Return (X, Y) of the center of cell containing provided text 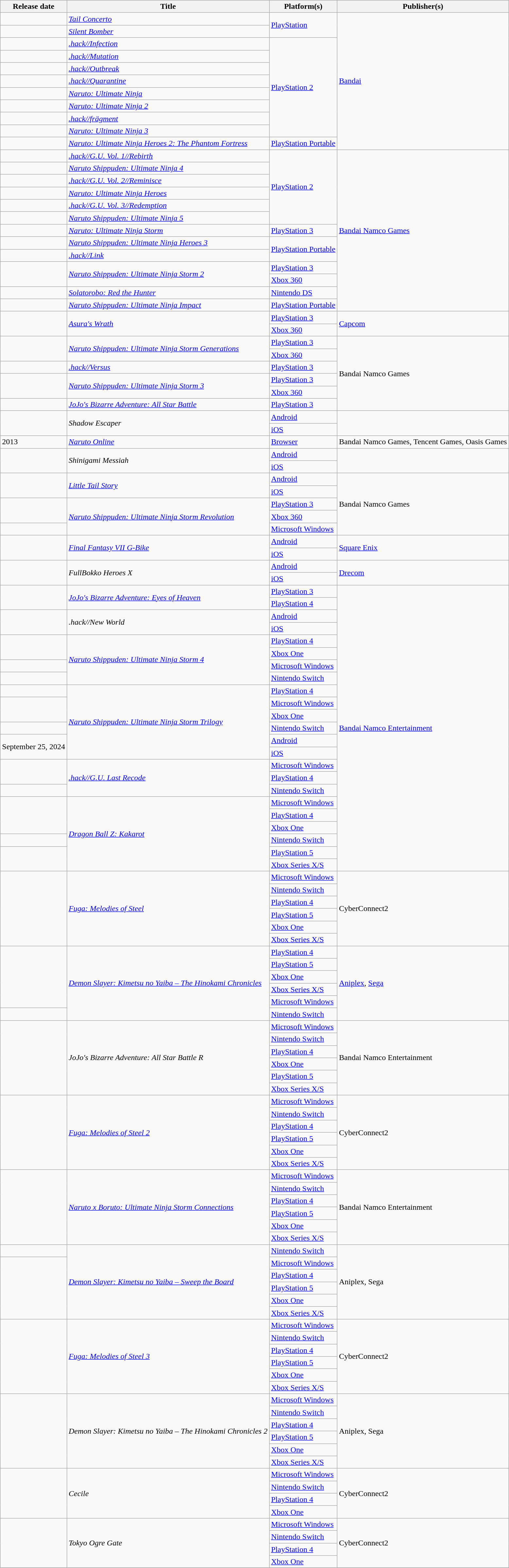
Bandai Namco Games, Tencent Games, Oasis Games (423, 442)
Little Tail Story (168, 485)
.hack//New World (168, 622)
Cecile (168, 1493)
Naruto Shippuden: Ultimate Ninja 5 (168, 218)
Naruto: Ultimate Ninja (168, 93)
Title (168, 7)
JoJo's Bizarre Adventure: All Star Battle R (168, 1058)
Naruto Shippuden: Ultimate Ninja Storm 3 (168, 386)
Naruto Shippuden: Ultimate Ninja Storm 4 (168, 660)
Naruto x Boruto: Ultimate Ninja Storm Connections (168, 1207)
.hack//Versus (168, 367)
Asura's Wrath (168, 324)
Fuga: Melodies of Steel 2 (168, 1132)
Bandai (423, 81)
Naruto Online (168, 442)
Naruto Shippuden: Ultimate Ninja Storm Revolution (168, 516)
.hack//Outbreak (168, 69)
Naruto Shippuden: Ultimate Ninja 4 (168, 168)
Naruto: Ultimate Ninja Storm (168, 230)
Naruto: Ultimate Ninja 3 (168, 131)
Naruto Shippuden: Ultimate Ninja Storm Trilogy (168, 722)
Demon Slayer: Kimetsu no Yaiba – The Hinokami Chronicles (168, 983)
JoJo's Bizarre Adventure: All Star Battle (168, 405)
.hack//frägment (168, 118)
.hack//G.U. Vol. 3//Redemption (168, 206)
Drecom (423, 573)
.hack//Mutation (168, 56)
.hack//G.U. Vol. 1//Rebirth (168, 156)
.hack//Quarantine (168, 81)
Fuga: Melodies of Steel (168, 908)
Demon Slayer: Kimetsu no Yaiba – The Hinokami Chronicles 2 (168, 1431)
Dragon Ball Z: Kakarot (168, 834)
Release date (34, 7)
Fuga: Melodies of Steel 3 (168, 1356)
JoJo's Bizarre Adventure: Eyes of Heaven (168, 598)
Demon Slayer: Kimetsu no Yaiba – Sweep the Board (168, 1282)
.hack//G.U. Last Recode (168, 778)
Shinigami Messiah (168, 461)
Browser (303, 442)
Final Fantasy VII G-Bike (168, 548)
Capcom (423, 324)
PlayStation (303, 25)
.hack//Link (168, 255)
Naruto: Ultimate Ninja Heroes 2: The Phantom Fortress (168, 143)
Naruto Shippuden: Ultimate Ninja Heroes 3 (168, 243)
Shadow Escaper (168, 423)
Tokyo Ogre Gate (168, 1543)
Naruto: Ultimate Ninja Heroes (168, 193)
Publisher(s) (423, 7)
September 25, 2024 (34, 747)
Naruto: Ultimate Ninja 2 (168, 106)
Naruto Shippuden: Ultimate Ninja Storm 2 (168, 274)
Nintendo DS (303, 293)
Tail Concerto (168, 19)
Naruto Shippuden: Ultimate Ninja Storm Generations (168, 348)
.hack//Infection (168, 44)
Solatorobo: Red the Hunter (168, 293)
2013 (34, 442)
Platform(s) (303, 7)
Naruto Shippuden: Ultimate Ninja Impact (168, 305)
FullBokko Heroes X (168, 573)
.hack//G.U. Vol. 2//Reminisce (168, 181)
Square Enix (423, 548)
Silent Bomber (168, 31)
